Detect which cell encompasses the target text, then output its (X, Y) center coordinate. 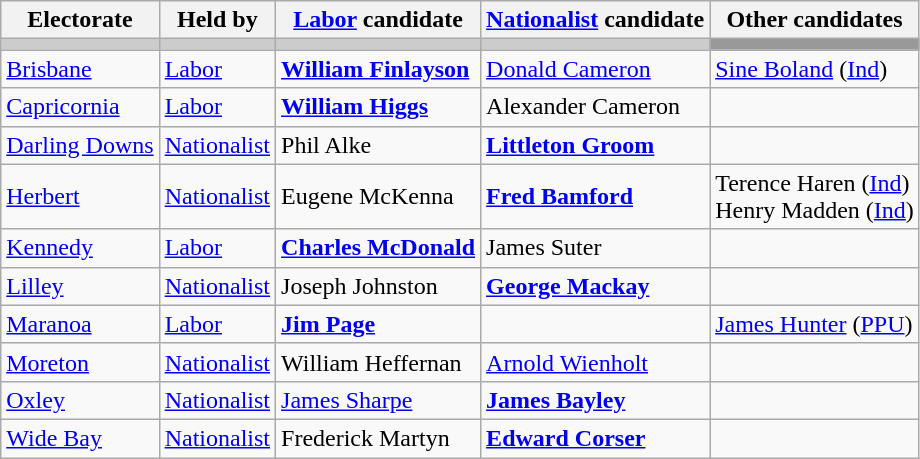
Jim Page (378, 324)
William Finlayson (378, 69)
Electorate (80, 20)
Herbert (80, 196)
Oxley (80, 400)
William Heffernan (378, 362)
Phil Alke (378, 145)
Moreton (80, 362)
Littleton Groom (596, 145)
Brisbane (80, 69)
Alexander Cameron (596, 107)
James Bayley (596, 400)
Donald Cameron (596, 69)
Charles McDonald (378, 248)
Arnold Wienholt (596, 362)
Other candidates (815, 20)
William Higgs (378, 107)
Maranoa (80, 324)
Edward Corser (596, 438)
James Suter (596, 248)
Eugene McKenna (378, 196)
James Sharpe (378, 400)
Labor candidate (378, 20)
Capricornia (80, 107)
Sine Boland (Ind) (815, 69)
George Mackay (596, 286)
Terence Haren (Ind)Henry Madden (Ind) (815, 196)
Joseph Johnston (378, 286)
Wide Bay (80, 438)
Darling Downs (80, 145)
James Hunter (PPU) (815, 324)
Kennedy (80, 248)
Fred Bamford (596, 196)
Frederick Martyn (378, 438)
Lilley (80, 286)
Held by (217, 20)
Nationalist candidate (596, 20)
